Determine the [x, y] coordinate at the center of the cell enclosing the given text.  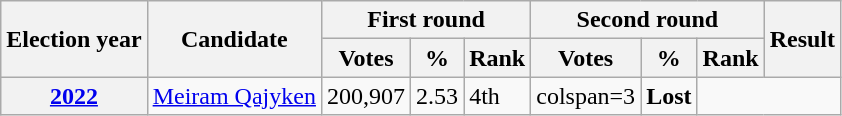
colspan=3 [586, 96]
Candidate [234, 39]
Second round [648, 20]
Election year [74, 39]
2022 [74, 96]
Meiram Qajyken [234, 96]
4th [498, 96]
First round [426, 20]
Lost [669, 96]
Result [802, 39]
200,907 [366, 96]
2.53 [438, 96]
